Output the (x, y) coordinate of the center of the cell containing the given text.  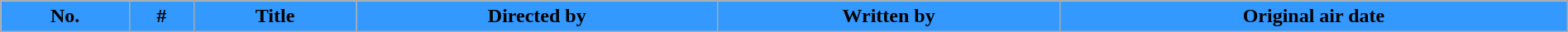
Written by (889, 16)
No. (65, 16)
Title (275, 16)
Original air date (1314, 16)
Directed by (537, 16)
# (162, 16)
